Pinpoint the cell where the given text exists, returning its [x, y] midpoint coordinate. 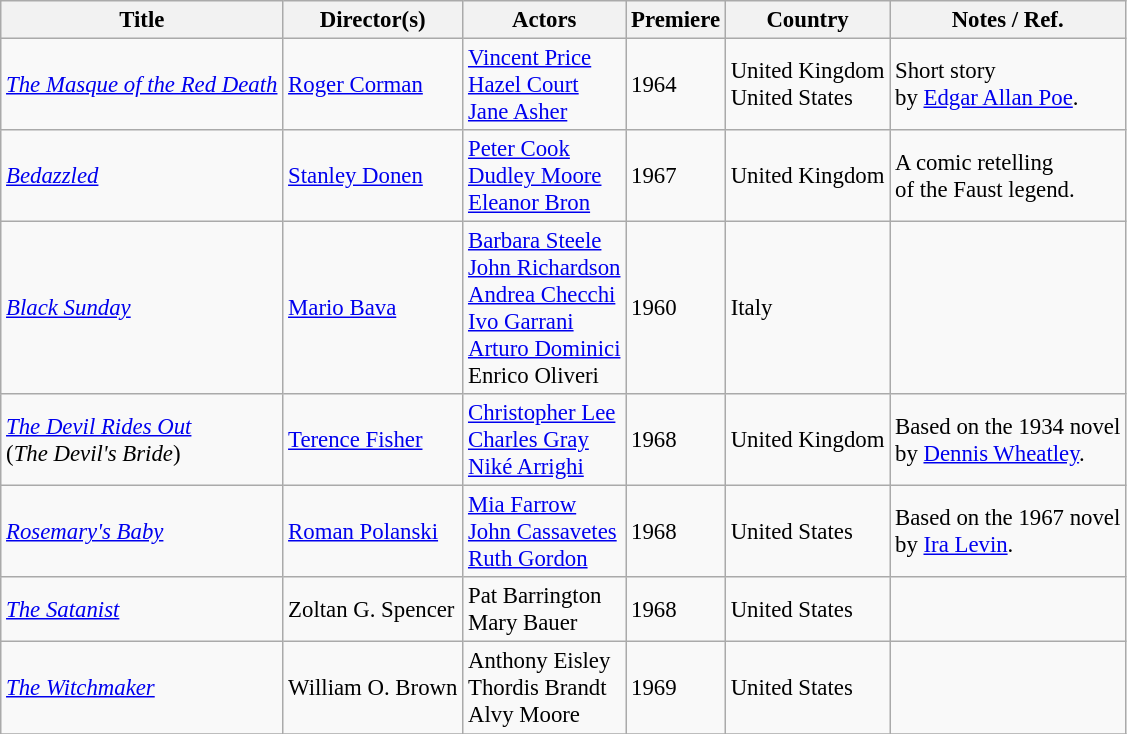
Terence Fisher [373, 440]
Mia Farrow John Cassavetes Ruth Gordon [544, 532]
A comic retelling of the Faust legend. [1008, 176]
Notes / Ref. [1008, 20]
Mario Bava [373, 308]
William O. Brown [373, 688]
Roger Corman [373, 85]
Zoltan G. Spencer [373, 610]
Vincent Price Hazel Court Jane Asher [544, 85]
Based on the 1934 novel by Dennis Wheatley. [1008, 440]
Bedazzled [142, 176]
Premiere [676, 20]
1964 [676, 85]
Director(s) [373, 20]
1960 [676, 308]
The Witchmaker [142, 688]
1969 [676, 688]
Christopher LeeCharles GrayNiké Arrighi [544, 440]
Based on the 1967 novel by Ira Levin. [1008, 532]
The Masque of the Red Death [142, 85]
Pat Barrington Mary Bauer [544, 610]
Anthony Eisley Thordis Brandt Alvy Moore [544, 688]
Title [142, 20]
Actors [544, 20]
Black Sunday [142, 308]
Short story by Edgar Allan Poe. [1008, 85]
Roman Polanski [373, 532]
1967 [676, 176]
The Devil Rides Out (The Devil's Bride) [142, 440]
Rosemary's Baby [142, 532]
Barbara SteeleJohn RichardsonAndrea ChecchiIvo GarraniArturo DominiciEnrico Oliveri [544, 308]
The Satanist [142, 610]
Country [807, 20]
Italy [807, 308]
Stanley Donen [373, 176]
United KingdomUnited States [807, 85]
Peter Cook Dudley Moore Eleanor Bron [544, 176]
